From the cell containing the given text, extract its center point as [X, Y] coordinate. 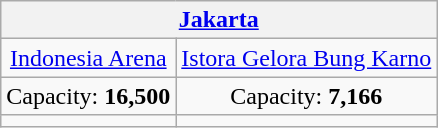
Istora Gelora Bung Karno [306, 58]
Capacity: 7,166 [306, 96]
Indonesia Arena [88, 58]
Capacity: 16,500 [88, 96]
Jakarta [219, 20]
